From the cell containing the given text, extract its center point as [x, y] coordinate. 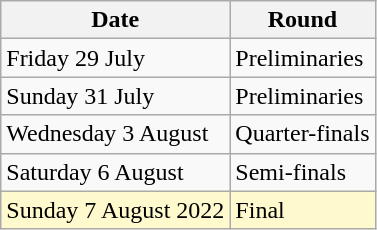
Saturday 6 August [116, 172]
Semi-finals [302, 172]
Quarter-finals [302, 134]
Friday 29 July [116, 58]
Wednesday 3 August [116, 134]
Sunday 31 July [116, 96]
Sunday 7 August 2022 [116, 210]
Final [302, 210]
Date [116, 20]
Round [302, 20]
